From the cell containing the given text, extract its center point as [x, y] coordinate. 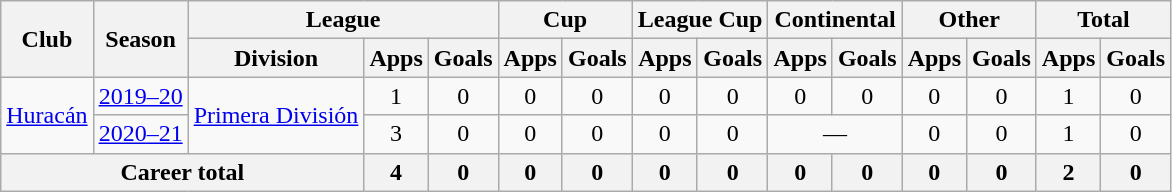
Other [969, 20]
Season [140, 39]
Huracán [47, 115]
Total [1103, 20]
4 [396, 172]
2019–20 [140, 96]
Division [276, 58]
2 [1068, 172]
— [835, 134]
Career total [182, 172]
2020–21 [140, 134]
Cup [565, 20]
League Cup [700, 20]
3 [396, 134]
Club [47, 39]
Continental [835, 20]
Primera División [276, 115]
League [343, 20]
